Detect which cell encompasses the target text, then output its [X, Y] center coordinate. 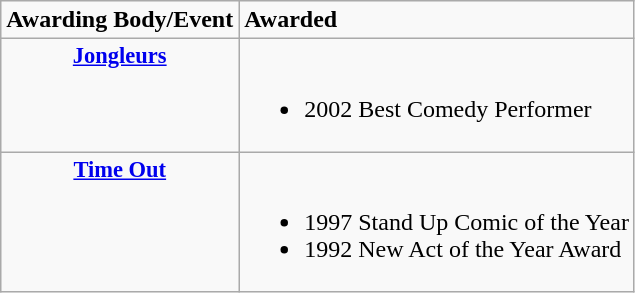
Awarding Body/Event [120, 20]
Jongleurs [120, 96]
Awarded [437, 20]
2002 Best Comedy Performer [437, 96]
Time Out [120, 222]
1997 Stand Up Comic of the Year1992 New Act of the Year Award [437, 222]
